From the cell containing the given text, extract its center point as [X, Y] coordinate. 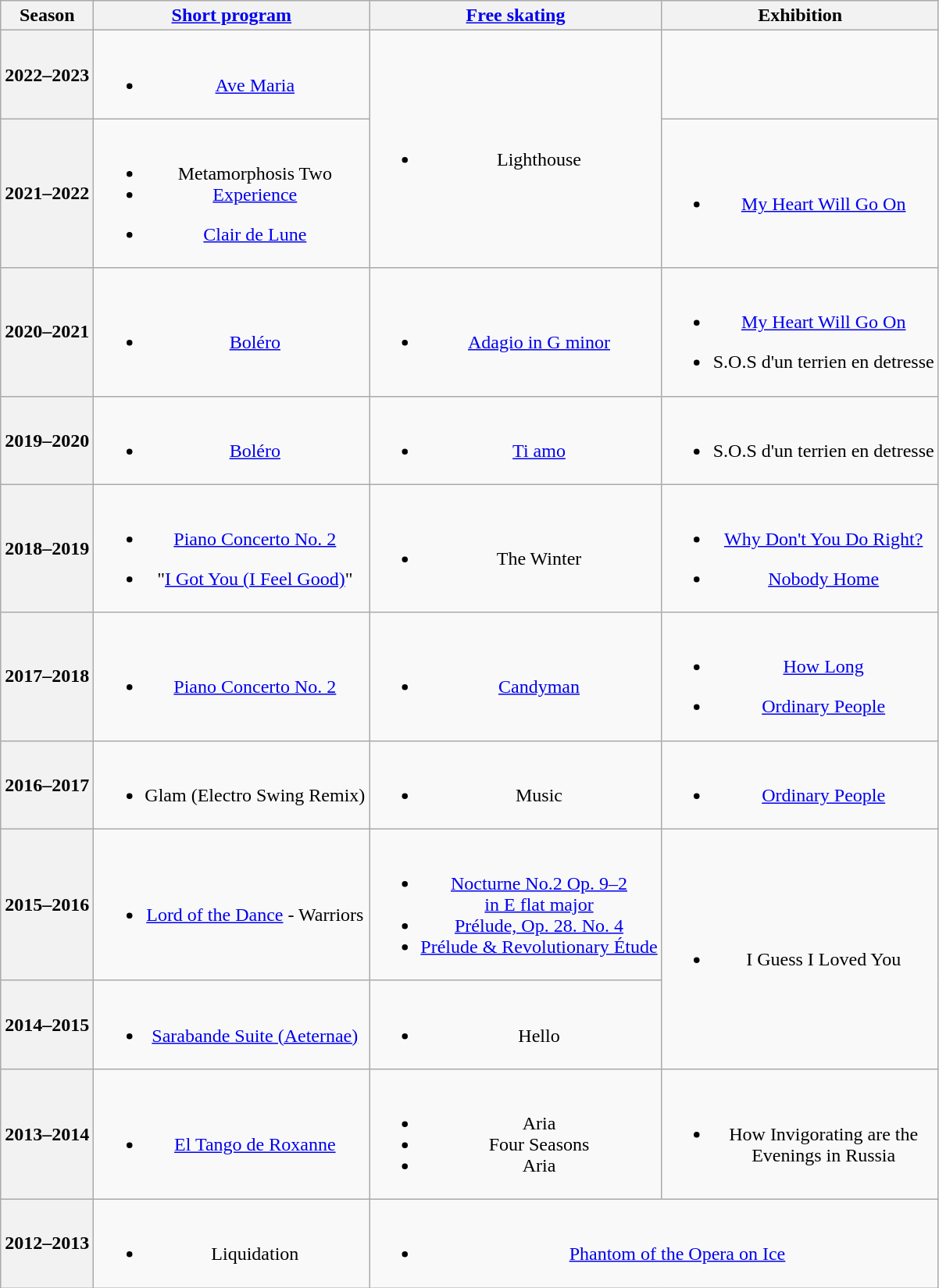
Ti amo [516, 441]
Why Don't You Do Right? Nobody Home [800, 548]
2015–2016 [47, 904]
2016–2017 [47, 784]
2022–2023 [47, 75]
Short program [231, 16]
Lighthouse [516, 149]
Glam (Electro Swing Remix) [231, 784]
Season [47, 16]
Sarabande Suite (Aeternae) [231, 1025]
How Invigorating are the Evenings in Russia [800, 1134]
Candyman [516, 676]
2014–2015 [47, 1025]
The Winter [516, 548]
I Guess I Loved You [800, 948]
S.O.S d'un terrien en detresse [800, 441]
2019–2020 [47, 441]
El Tango de Roxanne [231, 1134]
How Long Ordinary People [800, 676]
Phantom of the Opera on Ice [654, 1243]
2021–2022 [47, 194]
Ordinary People [800, 784]
Exhibition [800, 16]
Aria Four Seasons Aria [516, 1134]
My Heart Will Go On S.O.S d'un terrien en detresse [800, 332]
Adagio in G minor [516, 332]
Lord of the Dance - Warriors [231, 904]
Metamorphosis Two Experience Clair de Lune [231, 194]
Hello [516, 1025]
2013–2014 [47, 1134]
Ave Maria [231, 75]
2012–2013 [47, 1243]
2018–2019 [47, 548]
Piano Concerto No. 2 [231, 676]
Nocturne No.2 Op. 9–2 in E flat majorPrélude, Op. 28. No. 4Prélude & Revolutionary Étude [516, 904]
Free skating [516, 16]
My Heart Will Go On [800, 194]
Music [516, 784]
2017–2018 [47, 676]
Liquidation [231, 1243]
2020–2021 [47, 332]
Piano Concerto No. 2 "I Got You (I Feel Good)" [231, 548]
